Find where the given text appears and provide that cell's center as (x, y) coordinate. 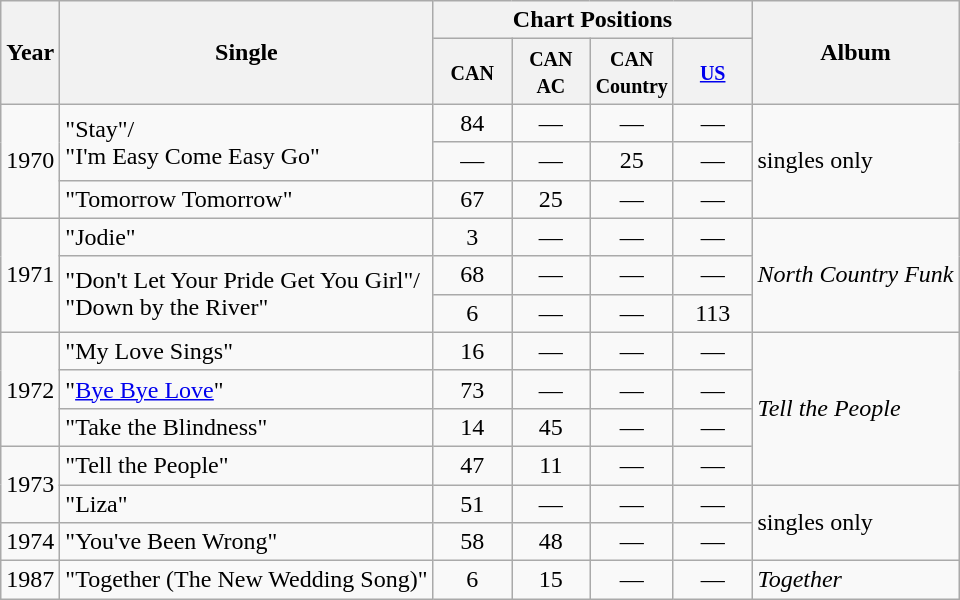
US (712, 72)
113 (712, 313)
1970 (30, 161)
1974 (30, 542)
47 (472, 465)
1987 (30, 580)
"Jodie" (246, 237)
"Tomorrow Tomorrow" (246, 199)
67 (472, 199)
"Bye Bye Love" (246, 389)
14 (472, 427)
Together (856, 580)
3 (472, 237)
1972 (30, 389)
"Stay"/ "I'm Easy Come Easy Go" (246, 142)
"Liza" (246, 503)
CAN (472, 72)
"Tell the People" (246, 465)
Chart Positions (592, 20)
Album (856, 52)
CAN AC (552, 72)
"Don't Let Your Pride Get You Girl"/ "Down by the River" (246, 294)
"You've Been Wrong" (246, 542)
16 (472, 351)
45 (552, 427)
51 (472, 503)
Single (246, 52)
84 (472, 123)
11 (552, 465)
CAN Country (632, 72)
48 (552, 542)
1973 (30, 484)
Year (30, 52)
"Together (The New Wedding Song)" (246, 580)
1971 (30, 275)
68 (472, 275)
Tell the People (856, 408)
North Country Funk (856, 275)
"My Love Sings" (246, 351)
58 (472, 542)
73 (472, 389)
"Take the Blindness" (246, 427)
15 (552, 580)
